From the cell containing the given text, extract its center point as [x, y] coordinate. 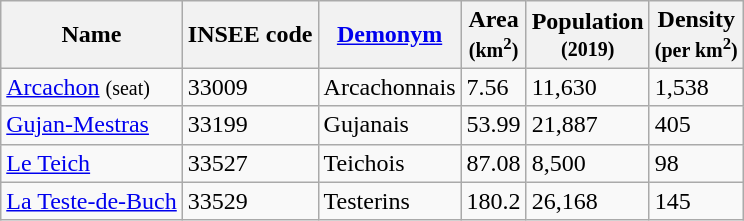
21,887 [588, 125]
Le Teich [92, 163]
Arcachonnais [390, 87]
33529 [250, 201]
33199 [250, 125]
7.56 [494, 87]
Population(2019) [588, 34]
Teichois [390, 163]
11,630 [588, 87]
Gujanais [390, 125]
Name [92, 34]
INSEE code [250, 34]
Area(km2) [494, 34]
98 [696, 163]
Demonym [390, 34]
Density(per km2) [696, 34]
33009 [250, 87]
Testerins [390, 201]
Gujan-Mestras [92, 125]
53.99 [494, 125]
8,500 [588, 163]
33527 [250, 163]
180.2 [494, 201]
145 [696, 201]
La Teste-de-Buch [92, 201]
1,538 [696, 87]
Arcachon (seat) [92, 87]
87.08 [494, 163]
405 [696, 125]
26,168 [588, 201]
